Extract the [x, y] coordinate from the center of the cell holding the provided text.  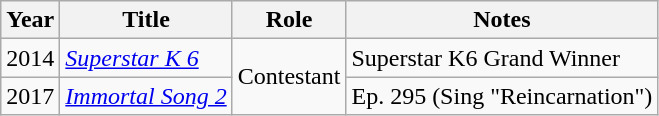
Title [146, 20]
2017 [30, 96]
Superstar K 6 [146, 58]
2014 [30, 58]
Superstar K6 Grand Winner [502, 58]
Contestant [289, 77]
Immortal Song 2 [146, 96]
Notes [502, 20]
Ep. 295 (Sing "Reincarnation") [502, 96]
Role [289, 20]
Year [30, 20]
